Find where the given text appears and provide that cell's center as (X, Y) coordinate. 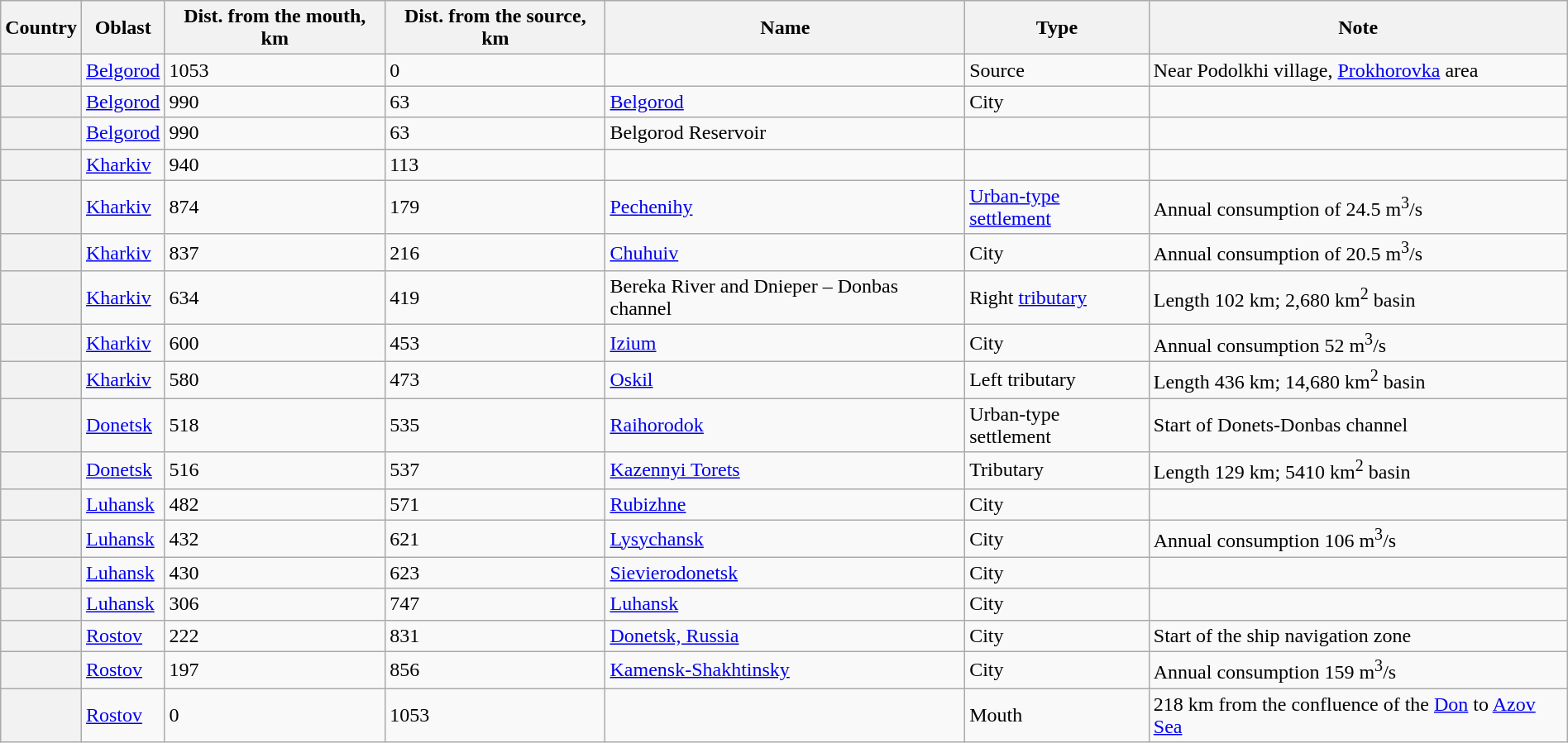
473 (495, 380)
Oskil (786, 380)
580 (275, 380)
113 (495, 164)
Type (1057, 28)
Start of Donets-Donbas channel (1358, 425)
432 (275, 539)
Length 102 km; 2,680 km2 basin (1358, 298)
Note (1358, 28)
Dist. from the source, km (495, 28)
535 (495, 425)
Belgorod Reservoir (786, 133)
Tributary (1057, 471)
222 (275, 636)
Mouth (1057, 716)
306 (275, 604)
Kazennyi Torets (786, 471)
Chuhuiv (786, 253)
516 (275, 471)
216 (495, 253)
Annual consumption of 24.5 m3/s (1358, 207)
Near Podolkhi village, Prokhorovka area (1358, 70)
Pechenihy (786, 207)
Length 436 km; 14,680 km2 basin (1358, 380)
482 (275, 504)
518 (275, 425)
Country (41, 28)
Right tributary (1057, 298)
Bereka River and Dnieper – Donbas channel (786, 298)
Left tributary (1057, 380)
430 (275, 573)
Lysychansk (786, 539)
Oblast (122, 28)
Izium (786, 344)
Annual consumption 159 m3/s (1358, 669)
537 (495, 471)
Length 129 km; 5410 km2 basin (1358, 471)
940 (275, 164)
747 (495, 604)
874 (275, 207)
Annual consumption of 20.5 m3/s (1358, 253)
Raihorodok (786, 425)
Source (1057, 70)
571 (495, 504)
Annual consumption 106 m3/s (1358, 539)
Donetsk, Russia (786, 636)
Annual consumption 52 m3/s (1358, 344)
218 km from the confluence of the Don to Azov Sea (1358, 716)
419 (495, 298)
621 (495, 539)
197 (275, 669)
Start of the ship navigation zone (1358, 636)
623 (495, 573)
Sievierodonetsk (786, 573)
600 (275, 344)
856 (495, 669)
Name (786, 28)
634 (275, 298)
Kamensk-Shakhtinsky (786, 669)
831 (495, 636)
453 (495, 344)
Rubizhne (786, 504)
Dist. from the mouth, km (275, 28)
837 (275, 253)
179 (495, 207)
